Search for the cell housing the specified text and yield its (x, y) center coordinate. 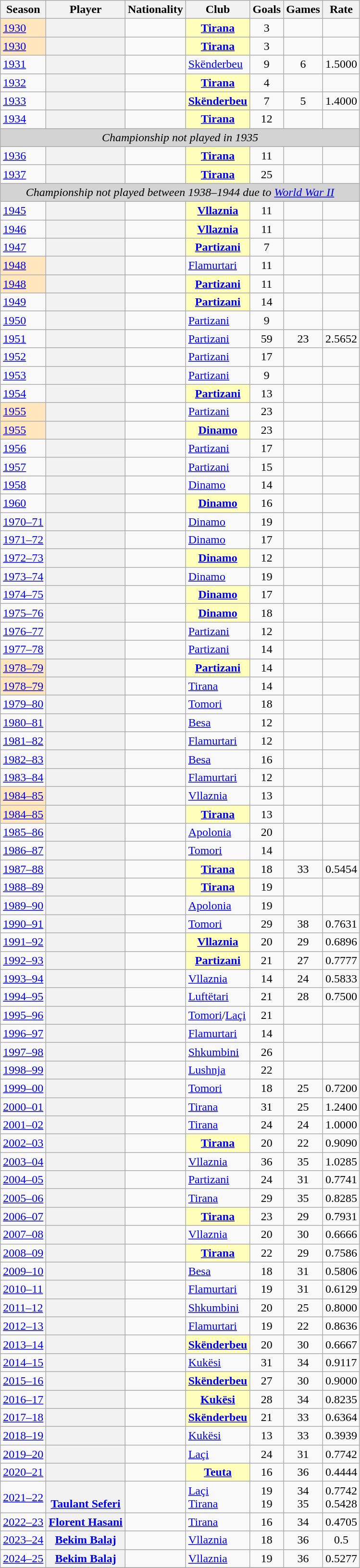
2018–19 (23, 1436)
2006–07 (23, 1216)
0.5806 (341, 1271)
1945 (23, 210)
1986–87 (23, 851)
Club (218, 10)
Rate (341, 10)
0.6896 (341, 942)
Goals (267, 10)
0.8000 (341, 1308)
0.6129 (341, 1289)
1919 (267, 1497)
Teuta (218, 1472)
1982–83 (23, 759)
1934 (23, 119)
1988–89 (23, 887)
0.7500 (341, 997)
1995–96 (23, 1015)
1973–74 (23, 576)
2010–11 (23, 1289)
1985–86 (23, 833)
2013–14 (23, 1344)
Championship not played in 1935 (180, 137)
1950 (23, 320)
Florent Hasani (86, 1522)
0.6364 (341, 1418)
Nationality (155, 10)
2024–25 (23, 1558)
2016–17 (23, 1399)
1980–81 (23, 723)
2009–10 (23, 1271)
2012–13 (23, 1326)
5 (303, 101)
1974–75 (23, 595)
0.8636 (341, 1326)
2.5652 (341, 339)
1949 (23, 302)
59 (267, 339)
0.9117 (341, 1362)
1.0285 (341, 1162)
0.7741 (341, 1180)
1993–94 (23, 979)
0.7631 (341, 924)
Season (23, 10)
1932 (23, 83)
1991–92 (23, 942)
1958 (23, 485)
26 (267, 1052)
0.8235 (341, 1399)
2020–21 (23, 1472)
0.6667 (341, 1344)
1979–80 (23, 704)
Tomori/Laçi (218, 1015)
4 (267, 83)
Laçi (218, 1454)
1971–72 (23, 540)
1.5000 (341, 64)
3435 (303, 1497)
2022–23 (23, 1522)
2017–18 (23, 1418)
2000–01 (23, 1106)
1997–98 (23, 1052)
0.9090 (341, 1143)
1998–99 (23, 1070)
1947 (23, 247)
1951 (23, 339)
Player (86, 10)
1999–00 (23, 1088)
0.8285 (341, 1198)
0.5277 (341, 1558)
0.6666 (341, 1235)
0.7777 (341, 960)
Luftëtari (218, 997)
Championship not played between 1938–1944 due to World War II (180, 192)
2002–03 (23, 1143)
1981–82 (23, 741)
1954 (23, 393)
2001–02 (23, 1125)
2004–05 (23, 1180)
Games (303, 10)
0.5454 (341, 869)
0.4705 (341, 1522)
1.4000 (341, 101)
1992–93 (23, 960)
2019–20 (23, 1454)
1937 (23, 174)
2003–04 (23, 1162)
0.9000 (341, 1381)
1996–97 (23, 1033)
1.2400 (341, 1106)
1931 (23, 64)
1.0000 (341, 1125)
LaçiTirana (218, 1497)
0.7200 (341, 1088)
0.77420.5428 (341, 1497)
1972–73 (23, 558)
1956 (23, 448)
1953 (23, 375)
15 (267, 466)
1989–90 (23, 906)
Taulant Seferi (86, 1497)
2023–24 (23, 1540)
0.4444 (341, 1472)
0.7586 (341, 1253)
0.7931 (341, 1216)
1983–84 (23, 777)
1933 (23, 101)
1970–71 (23, 521)
1976–77 (23, 631)
2015–16 (23, 1381)
1960 (23, 503)
2021–22 (23, 1497)
0.5833 (341, 979)
1977–78 (23, 649)
Lushnja (218, 1070)
38 (303, 924)
1957 (23, 466)
1994–95 (23, 997)
2011–12 (23, 1308)
0.5 (341, 1540)
1975–76 (23, 613)
0.3939 (341, 1436)
2014–15 (23, 1362)
0.7742 (341, 1454)
2007–08 (23, 1235)
1946 (23, 229)
1952 (23, 357)
2005–06 (23, 1198)
1990–91 (23, 924)
1987–88 (23, 869)
6 (303, 64)
2008–09 (23, 1253)
1936 (23, 156)
